Find where the given text appears and provide that cell's center as [x, y] coordinate. 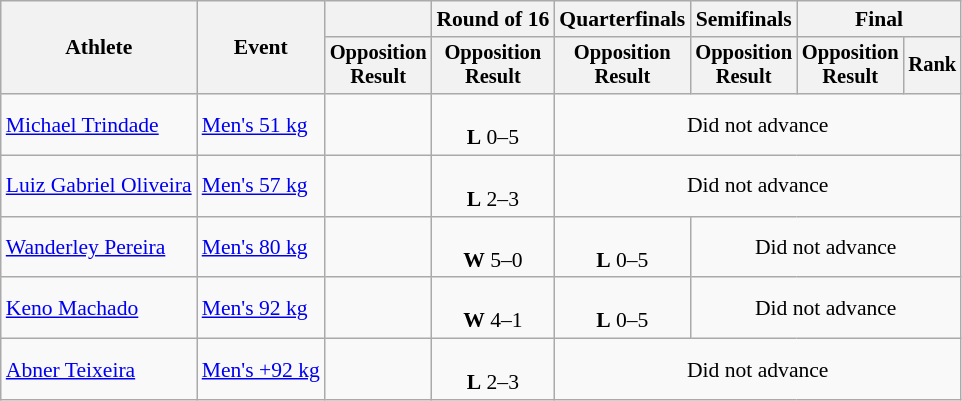
Men's 92 kg [261, 308]
Quarterfinals [622, 19]
Wanderley Pereira [99, 248]
Abner Teixeira [99, 370]
Michael Trindade [99, 124]
Event [261, 48]
Keno Machado [99, 308]
Semifinals [744, 19]
Men's +92 kg [261, 370]
Athlete [99, 48]
W 4–1 [492, 308]
Men's 80 kg [261, 248]
W 5–0 [492, 248]
Final [879, 19]
Men's 57 kg [261, 186]
Luiz Gabriel Oliveira [99, 186]
Round of 16 [492, 19]
Rank [933, 66]
Men's 51 kg [261, 124]
